Detect which cell encompasses the target text, then output its [x, y] center coordinate. 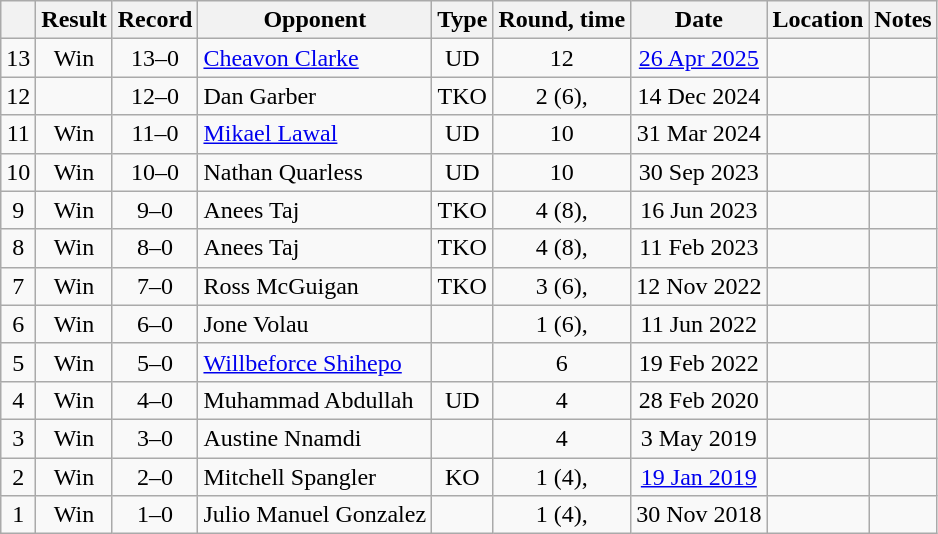
16 Jun 2023 [699, 210]
8–0 [155, 248]
10–0 [155, 172]
9–0 [155, 210]
Date [699, 20]
Notes [903, 20]
9 [18, 210]
30 Sep 2023 [699, 172]
11 Jun 2022 [699, 324]
Mikael Lawal [315, 134]
5–0 [155, 362]
Nathan Quarless [315, 172]
31 Mar 2024 [699, 134]
5 [18, 362]
7 [18, 286]
Julio Manuel Gonzalez [315, 515]
19 Jan 2019 [699, 477]
30 Nov 2018 [699, 515]
28 Feb 2020 [699, 400]
1 (6), [562, 324]
Muhammad Abdullah [315, 400]
Type [462, 20]
Ross McGuigan [315, 286]
13–0 [155, 58]
1–0 [155, 515]
3 May 2019 [699, 438]
Round, time [562, 20]
6–0 [155, 324]
12 Nov 2022 [699, 286]
12–0 [155, 96]
26 Apr 2025 [699, 58]
11–0 [155, 134]
7–0 [155, 286]
Austine Nnamdi [315, 438]
KO [462, 477]
Mitchell Spangler [315, 477]
11 Feb 2023 [699, 248]
13 [18, 58]
1 [18, 515]
11 [18, 134]
14 Dec 2024 [699, 96]
19 Feb 2022 [699, 362]
Location [818, 20]
Willbeforce Shihepo [315, 362]
Record [155, 20]
3 [18, 438]
2 (6), [562, 96]
3 (6), [562, 286]
Cheavon Clarke [315, 58]
2 [18, 477]
8 [18, 248]
4–0 [155, 400]
Opponent [315, 20]
Result [74, 20]
Dan Garber [315, 96]
Jone Volau [315, 324]
2–0 [155, 477]
3–0 [155, 438]
